Detect which cell encompasses the target text, then output its [X, Y] center coordinate. 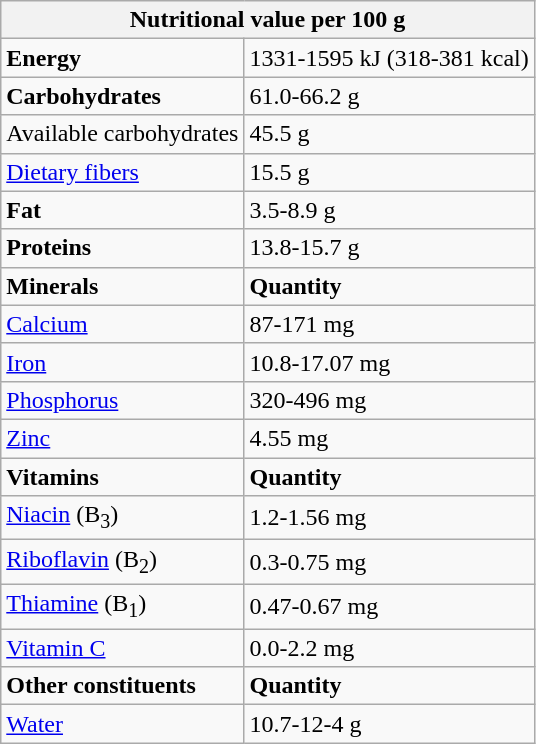
10.8-17.07 mg [389, 362]
Energy [122, 58]
320-496 mg [389, 400]
Iron [122, 362]
Calcium [122, 324]
0.3-0.75 mg [389, 562]
Water [122, 724]
Fat [122, 210]
1.2-1.56 mg [389, 518]
Thiamine (B1) [122, 606]
Riboflavin (B2) [122, 562]
Proteins [122, 248]
0.47-0.67 mg [389, 606]
Niacin (B3) [122, 518]
Zinc [122, 438]
Available carbohydrates [122, 134]
3.5-8.9 g [389, 210]
10.7-12-4 g [389, 724]
Dietary fibers [122, 172]
Minerals [122, 286]
Vitamins [122, 477]
Carbohydrates [122, 96]
Nutritional value per 100 g [268, 20]
87-171 mg [389, 324]
45.5 g [389, 134]
1331-1595 kJ (318-381 kcal) [389, 58]
15.5 g [389, 172]
13.8-15.7 g [389, 248]
Phosphorus [122, 400]
61.0-66.2 g [389, 96]
Vitamin C [122, 648]
4.55 mg [389, 438]
Other constituents [122, 686]
0.0-2.2 mg [389, 648]
